Locate the cell with the specified text and output its [x, y] center coordinate. 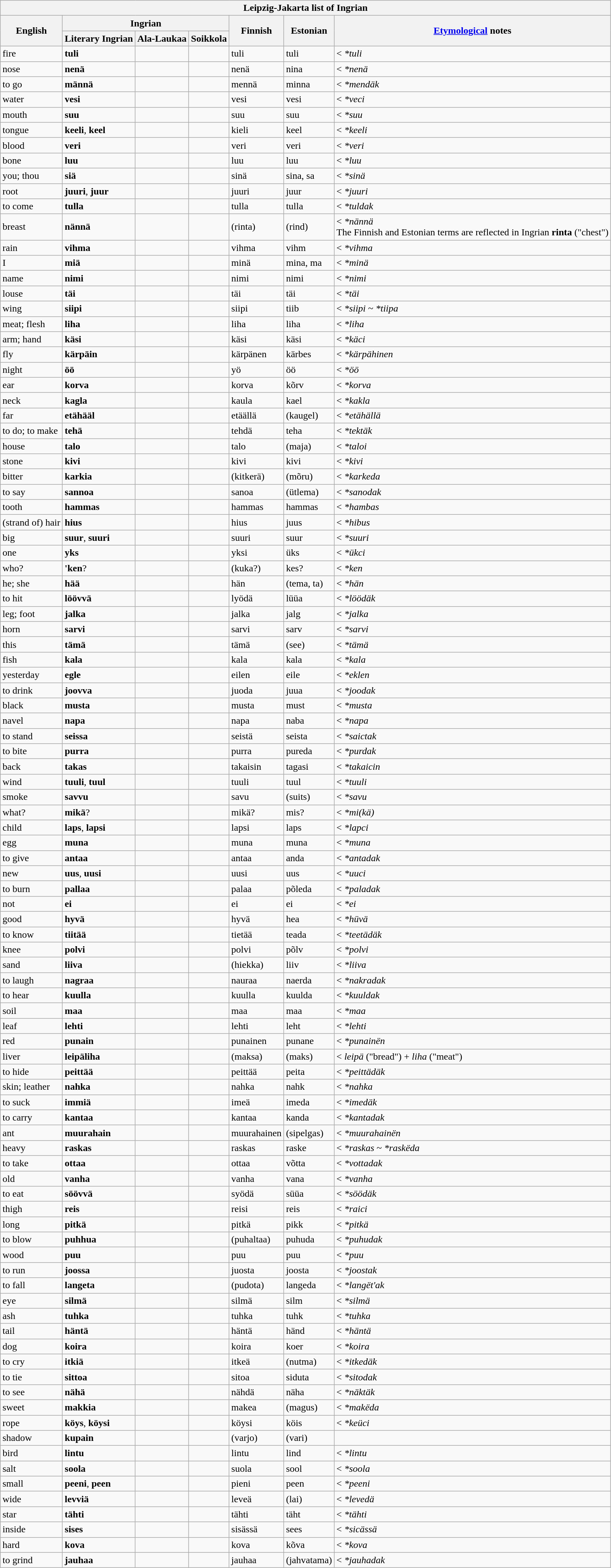
kanda [309, 1117]
knee [31, 950]
< *täi [473, 293]
tail [31, 1331]
lüüa [309, 599]
naba [309, 721]
sanoa [256, 492]
pikk [309, 1224]
takaisin [256, 767]
ash [31, 1316]
English [31, 31]
< *minä [473, 263]
koer [309, 1346]
(pudota) [256, 1285]
< *sarvi [473, 629]
far [31, 415]
(maks) [309, 1056]
sitoa [256, 1377]
(rind) [309, 227]
joossa [99, 1270]
not [31, 904]
liver [31, 1056]
köysi [256, 1423]
jalg [309, 614]
suur [309, 538]
one [31, 553]
smoke [31, 797]
small [31, 1484]
< *lintu [473, 1453]
juosta [256, 1270]
kieli [256, 130]
< *ükci [473, 553]
sises [99, 1530]
Ingrian [146, 23]
< *tähti [473, 1514]
leveä [256, 1499]
< *tuuli [473, 782]
< *sinä [473, 176]
< *maa [473, 1011]
raske [309, 1148]
syödä [256, 1194]
silm [309, 1301]
< *mi(kä) [473, 812]
< *koira [473, 1346]
nagraa [99, 980]
< *puhudak [473, 1240]
seissa [99, 736]
pallaa [99, 888]
kärpänen [256, 354]
eile [309, 675]
who? [31, 568]
< *näktäk [473, 1392]
< *kantadak [473, 1117]
dog [31, 1346]
vihm [309, 248]
itkiä [99, 1362]
(varjo) [256, 1438]
bitter [31, 477]
löövvä [99, 599]
tooth [31, 507]
< *uuci [473, 873]
võtta [309, 1163]
(strand of) hair [31, 522]
tuuli [256, 782]
< *suuri [473, 538]
what? [31, 812]
< *suu [473, 115]
eilen [256, 675]
< *kärpähinen [473, 354]
köys, köysi [99, 1423]
arm; hand [31, 339]
yö [256, 370]
etähääl [99, 415]
Estonian [309, 31]
< *musta [473, 706]
wood [31, 1255]
to tie [31, 1377]
stone [31, 461]
night [31, 370]
< *keüci [473, 1423]
puhhua [99, 1240]
nose [31, 69]
< *itkedäk [473, 1362]
hard [31, 1545]
to burn [31, 888]
to stand [31, 736]
savu [256, 797]
wind [31, 782]
< *jauhadak [473, 1560]
sand [31, 965]
immiä [99, 1102]
< *käci [473, 339]
good [31, 919]
uusi [256, 873]
< *öö [473, 370]
teha [309, 431]
köis [309, 1423]
Soikkola [209, 38]
Finnish [256, 31]
täht [309, 1514]
to see [31, 1392]
< *polvi [473, 950]
Ala-Laukaa [162, 38]
hea [309, 919]
bird [31, 1453]
liiva [99, 965]
thigh [31, 1209]
< leipä ("bread") + liha ("meat") [473, 1056]
joovva [99, 690]
breast [31, 227]
kael [309, 400]
< *takaicin [473, 767]
blood [31, 145]
kõva [309, 1545]
männä [99, 84]
to do; to make [31, 431]
(ütlema) [309, 492]
tuul [309, 782]
kärbes [309, 354]
kes? [309, 568]
sool [309, 1469]
wing [31, 309]
< *luu [473, 160]
pureda [309, 751]
< *taloi [473, 446]
to hear [31, 995]
< *keeli [473, 130]
to eat [31, 1194]
lapsi [256, 827]
< *tektäk [473, 431]
nina [309, 69]
rope [31, 1423]
kagla [99, 400]
bone [31, 160]
meat; flesh [31, 324]
sinä [256, 176]
< *purdak [473, 751]
yesterday [31, 675]
navel [31, 721]
< *soola [473, 1469]
siä [99, 176]
miä [99, 263]
< *peeni [473, 1484]
louse [31, 293]
< *muna [473, 843]
back [31, 767]
< *nimi [473, 278]
skin; leather [31, 1087]
fish [31, 660]
to give [31, 858]
< *juuri [473, 191]
nähä [99, 1392]
punane [309, 1041]
< *kivi [473, 461]
< *muurahainën [473, 1133]
< *savu [473, 797]
suola [256, 1469]
to carry [31, 1117]
(sipelgas) [309, 1133]
(maksa) [256, 1056]
shadow [31, 1438]
vana [309, 1178]
juur [309, 191]
< *tuli [473, 54]
sina, sa [309, 176]
wide [31, 1499]
< *sanodak [473, 492]
tehdä [256, 431]
neck [31, 400]
laps [309, 827]
suur, suuri [99, 538]
to grind [31, 1560]
tiib [309, 309]
< *tuldak [473, 206]
< *sitodak [473, 1377]
I [31, 263]
< *korva [473, 385]
händ [309, 1331]
rain [31, 248]
nauraa [256, 980]
to know [31, 935]
Leipzig-Jakarta list of Ingrian [306, 8]
to hit [31, 599]
(tema, ta) [309, 583]
anda [309, 858]
imeä [256, 1102]
< *imedäk [473, 1102]
tehä [99, 431]
eye [31, 1301]
to bite [31, 751]
(suits) [309, 797]
must [309, 706]
seista [309, 736]
< *nahka [473, 1087]
ear [31, 385]
itkeä [256, 1362]
pieni [256, 1484]
näha [309, 1392]
this [31, 644]
horn [31, 629]
< *nenä [473, 69]
< *hän [473, 583]
nännä [99, 227]
yks [99, 553]
< *hüvä [473, 919]
< *siipi ~ *tiipa [473, 309]
house [31, 446]
minä [256, 263]
< *lehti [473, 1026]
sweet [31, 1407]
naerda [309, 980]
salt [31, 1469]
siduta [309, 1377]
< *punainën [473, 1041]
< *vottadak [473, 1163]
< *puu [473, 1255]
< *makëda [473, 1407]
< *nännäThe Finnish and Estonian terms are reflected in Ingrian rinta ("chest") [473, 227]
muurahain [99, 1133]
star [31, 1514]
laps, lapsi [99, 827]
child [31, 827]
< *joodak [473, 690]
you; thou [31, 176]
kaula [256, 400]
< *etähällä [473, 415]
long [31, 1224]
soil [31, 1011]
makea [256, 1407]
peeni, peen [99, 1484]
(vari) [309, 1438]
(kuka?) [256, 568]
to laugh [31, 980]
< *raici [473, 1209]
Literary Ingrian [99, 38]
soola [99, 1469]
(nutma) [309, 1362]
hää [99, 583]
(jahvatama) [309, 1560]
punain [99, 1041]
mina, ma [309, 263]
juuri, juur [99, 191]
nahk [309, 1087]
tiitää [99, 935]
lind [309, 1453]
kuulda [309, 995]
joosta [309, 1270]
teada [309, 935]
(see) [309, 644]
(kitkerä) [256, 477]
< *nakradak [473, 980]
(maja) [309, 446]
etäällä [256, 415]
< *kakla [473, 400]
Etymological notes [473, 31]
leg; foot [31, 614]
to blow [31, 1240]
< *kova [473, 1545]
leaf [31, 1026]
(hiekka) [256, 965]
(puhaltaa) [256, 1240]
< *kuuldak [473, 995]
< *löödäk [473, 599]
< *ei [473, 904]
(kaugel) [309, 415]
< *lapci [473, 827]
hän [256, 583]
sarv [309, 629]
to cry [31, 1362]
kõrv [309, 385]
lyödä [256, 599]
inside [31, 1530]
juua [309, 690]
< *veri [473, 145]
söövvä [99, 1194]
to fall [31, 1285]
sittoa [99, 1377]
< *mendäk [473, 84]
üks [309, 553]
< *teetädäk [473, 935]
langeda [309, 1285]
tietää [256, 935]
põleda [309, 888]
makkia [99, 1407]
juoda [256, 690]
< *veci [473, 99]
name [31, 278]
tongue [31, 130]
< *pitkä [473, 1224]
< *ken [473, 568]
egg [31, 843]
leht [309, 1026]
karkia [99, 477]
mennä [256, 84]
kärpäin [99, 354]
seistä [256, 736]
juuri [256, 191]
< *joostak [473, 1270]
< *saictak [473, 736]
< *sicässä [473, 1530]
old [31, 1178]
juus [309, 522]
< *hambas [473, 507]
to go [31, 84]
muurahainen [256, 1133]
to come [31, 206]
keeli, keel [99, 130]
langeta [99, 1285]
reisi [256, 1209]
süüa [309, 1194]
< *eklen [473, 675]
root [31, 191]
'ken? [99, 568]
punainen [256, 1041]
< *vihma [473, 248]
to run [31, 1270]
< *häntä [473, 1331]
savvu [99, 797]
uus, uusi [99, 873]
(magus) [309, 1407]
< *silmä [473, 1301]
suuri [256, 538]
he; she [31, 583]
< *liha [473, 324]
ant [31, 1133]
< *jalka [473, 614]
< *tuhka [473, 1316]
tuhk [309, 1316]
leipäliha [99, 1056]
< *peittädäk [473, 1072]
peen [309, 1484]
to suck [31, 1102]
keel [309, 130]
sees [309, 1530]
takas [99, 767]
fire [31, 54]
heavy [31, 1148]
to hide [31, 1072]
< *hibus [473, 522]
levviä [99, 1499]
red [31, 1041]
black [31, 706]
nähdä [256, 1392]
põlv [309, 950]
imeda [309, 1102]
< *söödäk [473, 1194]
tuuli, tuul [99, 782]
< *liiva [473, 965]
< *antadak [473, 858]
to drink [31, 690]
yksi [256, 553]
sisässä [256, 1530]
minna [309, 84]
peita [309, 1072]
(lai) [309, 1499]
< *raskas ~ *raskëda [473, 1148]
liiv [309, 965]
< *tämä [473, 644]
< *langët'ak [473, 1285]
egle [99, 675]
puhuda [309, 1240]
water [31, 99]
< *napa [473, 721]
to take [31, 1163]
new [31, 873]
fly [31, 354]
palaa [256, 888]
< *levedä [473, 1499]
< *vanha [473, 1178]
uus [309, 873]
mouth [31, 115]
tagasi [309, 767]
< *karkeda [473, 477]
< *paladak [473, 888]
kupain [99, 1438]
< *kala [473, 660]
mis? [309, 812]
big [31, 538]
to say [31, 492]
(mõru) [309, 477]
(rinta) [256, 227]
sannoa [99, 492]
